Extract the (X, Y) coordinate from the center of the cell holding the provided text.  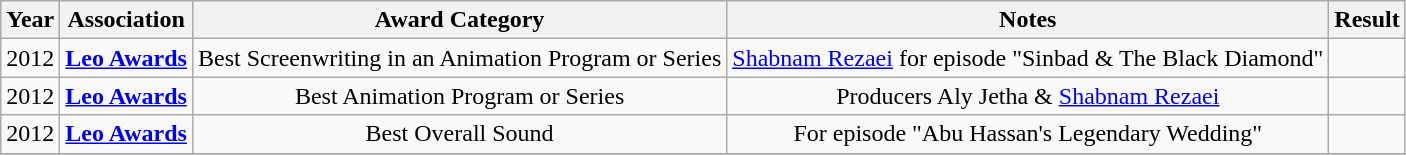
Best Screenwriting in an Animation Program or Series (459, 58)
Best Animation Program or Series (459, 96)
Shabnam Rezaei for episode "Sinbad & The Black Diamond" (1028, 58)
Year (30, 20)
For episode "Abu Hassan's Legendary Wedding" (1028, 134)
Result (1367, 20)
Association (126, 20)
Producers Aly Jetha & Shabnam Rezaei (1028, 96)
Notes (1028, 20)
Award Category (459, 20)
Best Overall Sound (459, 134)
